Capture the cell that displays the provided text and extract its (X, Y) central coordinate. 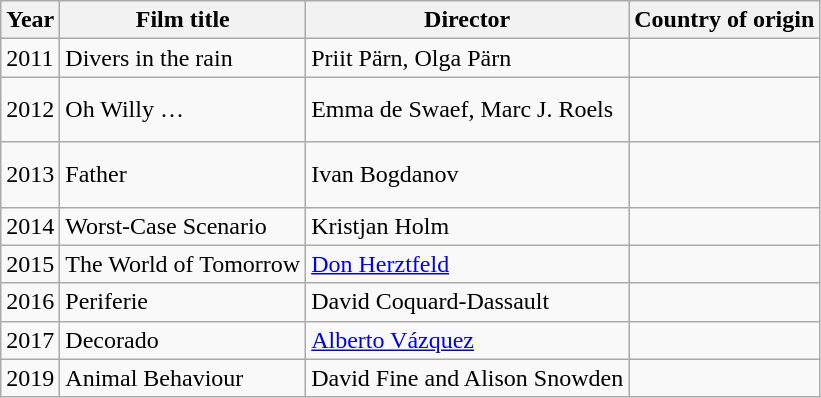
Emma de Swaef, Marc J. Roels (468, 110)
Periferie (183, 302)
Film title (183, 20)
2019 (30, 378)
Ivan Bogdanov (468, 174)
2016 (30, 302)
Animal Behaviour (183, 378)
Worst-Case Scenario (183, 226)
Director (468, 20)
Alberto Vázquez (468, 340)
David Coquard-Dassault (468, 302)
Oh Willy … (183, 110)
2015 (30, 264)
2017 (30, 340)
Father (183, 174)
Country of origin (724, 20)
The World of Tomorrow (183, 264)
2012 (30, 110)
Priit Pärn, Olga Pärn (468, 58)
Kristjan Holm (468, 226)
Decorado (183, 340)
2013 (30, 174)
Don Herztfeld (468, 264)
Year (30, 20)
Divers in the rain (183, 58)
2011 (30, 58)
2014 (30, 226)
David Fine and Alison Snowden (468, 378)
